Return [X, Y] of the center of cell containing provided text 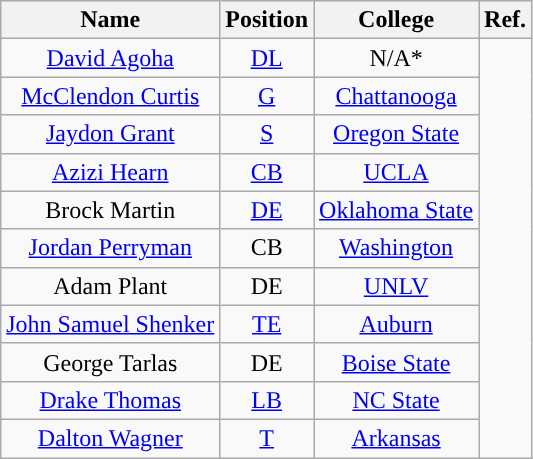
Name [110, 20]
Dalton Wagner [110, 438]
LB [267, 400]
Auburn [396, 324]
Jordan Perryman [110, 248]
Ref. [506, 20]
Arkansas [396, 438]
McClendon Curtis [110, 96]
Oklahoma State [396, 210]
T [267, 438]
John Samuel Shenker [110, 324]
S [267, 134]
UNLV [396, 286]
Jaydon Grant [110, 134]
Oregon State [396, 134]
College [396, 20]
Position [267, 20]
Washington [396, 248]
Boise State [396, 362]
TE [267, 324]
David Agoha [110, 58]
Adam Plant [110, 286]
Drake Thomas [110, 400]
N/A* [396, 58]
UCLA [396, 172]
Azizi Hearn [110, 172]
George Tarlas [110, 362]
DL [267, 58]
Chattanooga [396, 96]
G [267, 96]
Brock Martin [110, 210]
NC State [396, 400]
